Provide the (X, Y) coordinate of the cell's center where the given text is located.  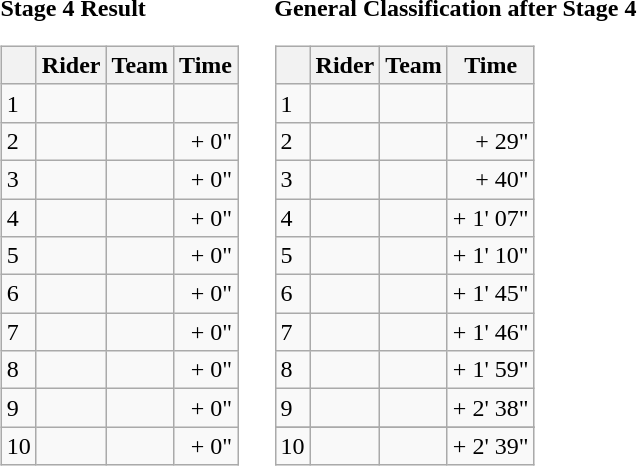
+ 1' 07" (490, 217)
+ 2' 38" (490, 408)
+ 1' 10" (490, 256)
+ 1' 45" (490, 294)
+ 40" (490, 179)
+ 29" (490, 141)
+ 2' 39" (490, 446)
+ 1' 46" (490, 332)
+ 1' 59" (490, 370)
